Find where the given text appears and provide that cell's center as [x, y] coordinate. 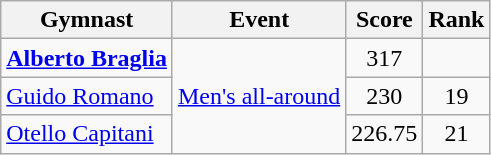
230 [384, 96]
Event [258, 20]
Guido Romano [87, 96]
317 [384, 58]
Gymnast [87, 20]
Score [384, 20]
19 [456, 96]
Men's all-around [258, 96]
Otello Capitani [87, 134]
21 [456, 134]
Alberto Braglia [87, 58]
Rank [456, 20]
226.75 [384, 134]
